Provide the [x, y] coordinate of the cell's center where the given text is located.  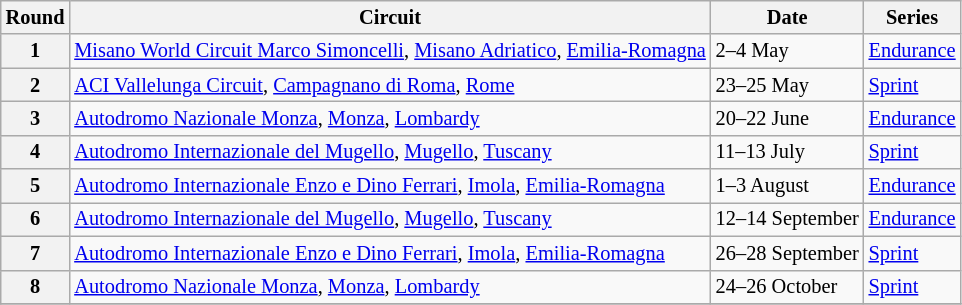
1 [36, 51]
3 [36, 118]
26–28 September [788, 253]
4 [36, 152]
7 [36, 253]
8 [36, 287]
6 [36, 219]
2 [36, 85]
ACI Vallelunga Circuit, Campagnano di Roma, Rome [390, 85]
Circuit [390, 17]
23–25 May [788, 85]
20–22 June [788, 118]
Date [788, 17]
12–14 September [788, 219]
5 [36, 186]
Series [912, 17]
2–4 May [788, 51]
24–26 October [788, 287]
1–3 August [788, 186]
Misano World Circuit Marco Simoncelli, Misano Adriatico, Emilia-Romagna [390, 51]
Round [36, 17]
11–13 July [788, 152]
